Detect which cell encompasses the target text, then output its (X, Y) center coordinate. 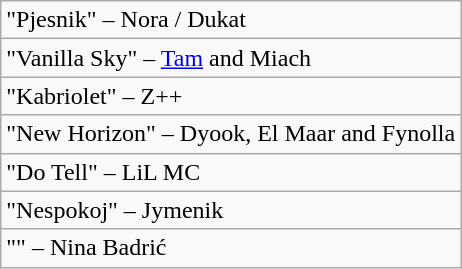
"Kabriolet" – Z++ (231, 96)
"New Horizon" – Dyook, El Maar and Fynolla (231, 134)
"Nespokoj" – Jymenik (231, 210)
"" – Nina Badrić (231, 248)
"Vanilla Sky" – Tam and Miach (231, 58)
"Pjesnik" – Nora / Dukat (231, 20)
"Do Tell" – LiL MC (231, 172)
